Pinpoint the cell where the given text exists, returning its (x, y) midpoint coordinate. 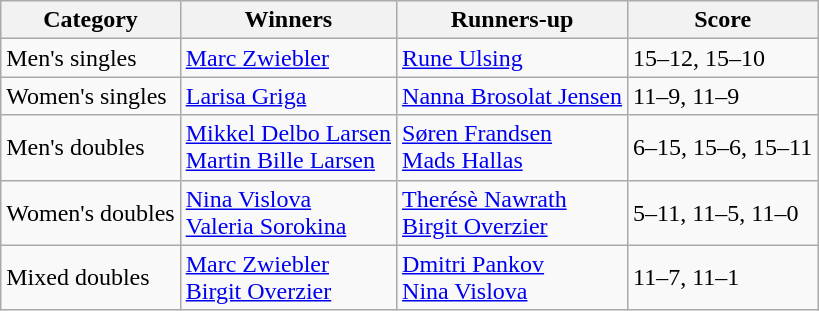
Score (723, 20)
Nina Vislova Valeria Sorokina (288, 212)
15–12, 15–10 (723, 58)
Women's singles (90, 96)
Men's singles (90, 58)
Mixed doubles (90, 278)
11–9, 11–9 (723, 96)
Rune Ulsing (512, 58)
11–7, 11–1 (723, 278)
Therésè Nawrath Birgit Overzier (512, 212)
Women's doubles (90, 212)
Mikkel Delbo Larsen Martin Bille Larsen (288, 148)
Nanna Brosolat Jensen (512, 96)
Dmitri Pankov Nina Vislova (512, 278)
Runners-up (512, 20)
Marc Zwiebler (288, 58)
Category (90, 20)
Søren Frandsen Mads Hallas (512, 148)
Men's doubles (90, 148)
5–11, 11–5, 11–0 (723, 212)
Winners (288, 20)
6–15, 15–6, 15–11 (723, 148)
Marc Zwiebler Birgit Overzier (288, 278)
Larisa Griga (288, 96)
